For the text-containing cell, return its midpoint in [x, y] coordinate format. 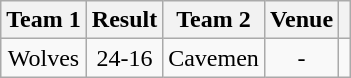
24-16 [124, 58]
Wolves [44, 58]
Cavemen [214, 58]
Result [124, 20]
Venue [301, 20]
- [301, 58]
Team 1 [44, 20]
Team 2 [214, 20]
